Pinpoint the cell where the given text exists, returning its (x, y) midpoint coordinate. 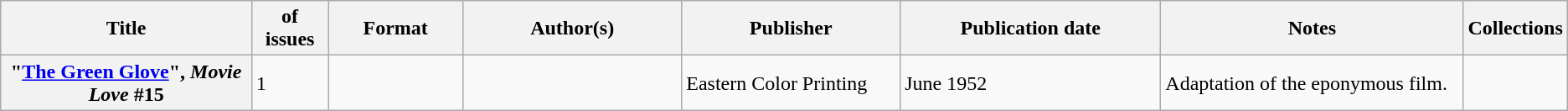
Title (126, 29)
"The Green Glove", Movie Love #15 (126, 82)
Publisher (791, 29)
June 1952 (1030, 82)
Collections (1515, 29)
Adaptation of the eponymous film. (1312, 82)
Publication date (1030, 29)
Notes (1312, 29)
of issues (290, 29)
Format (395, 29)
1 (290, 82)
Author(s) (573, 29)
Eastern Color Printing (791, 82)
